Identify which cell holds the provided text, then report its [X, Y] central coordinate. 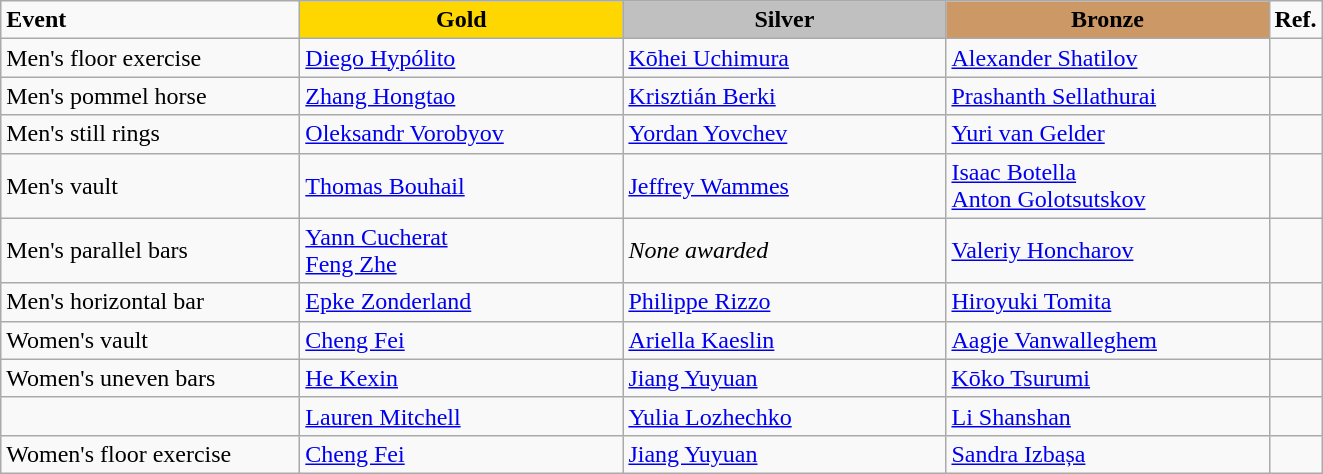
Isaac Botella Anton Golotsutskov [1108, 186]
Krisztián Berki [784, 96]
Event [150, 20]
Li Shanshan [1108, 416]
Diego Hypólito [462, 58]
He Kexin [462, 378]
Prashanth Sellathurai [1108, 96]
Hiroyuki Tomita [1108, 302]
Men's parallel bars [150, 250]
Men's horizontal bar [150, 302]
Epke Zonderland [462, 302]
Lauren Mitchell [462, 416]
Silver [784, 20]
Men's floor exercise [150, 58]
Yann Cucherat Feng Zhe [462, 250]
Men's still rings [150, 134]
Zhang Hongtao [462, 96]
Kōko Tsurumi [1108, 378]
Yuri van Gelder [1108, 134]
Sandra Izbașa [1108, 454]
Jeffrey Wammes [784, 186]
Yordan Yovchev [784, 134]
Ref. [1296, 20]
Valeriy Honcharov [1108, 250]
None awarded [784, 250]
Women's floor exercise [150, 454]
Thomas Bouhail [462, 186]
Alexander Shatilov [1108, 58]
Gold [462, 20]
Yulia Lozhechko [784, 416]
Oleksandr Vorobyov [462, 134]
Women's uneven bars [150, 378]
Philippe Rizzo [784, 302]
Kōhei Uchimura [784, 58]
Women's vault [150, 340]
Men's pommel horse [150, 96]
Bronze [1108, 20]
Aagje Vanwalleghem [1108, 340]
Ariella Kaeslin [784, 340]
Men's vault [150, 186]
